Identify which cell holds the provided text, then report its (X, Y) central coordinate. 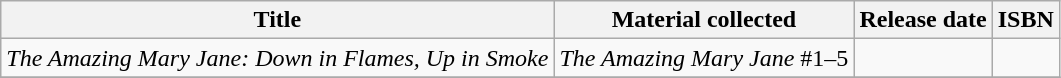
Release date (923, 20)
The Amazing Mary Jane: Down in Flames, Up in Smoke (278, 58)
The Amazing Mary Jane #1–5 (704, 58)
Title (278, 20)
ISBN (1026, 20)
Material collected (704, 20)
